Find where the given text appears and provide that cell's center as [x, y] coordinate. 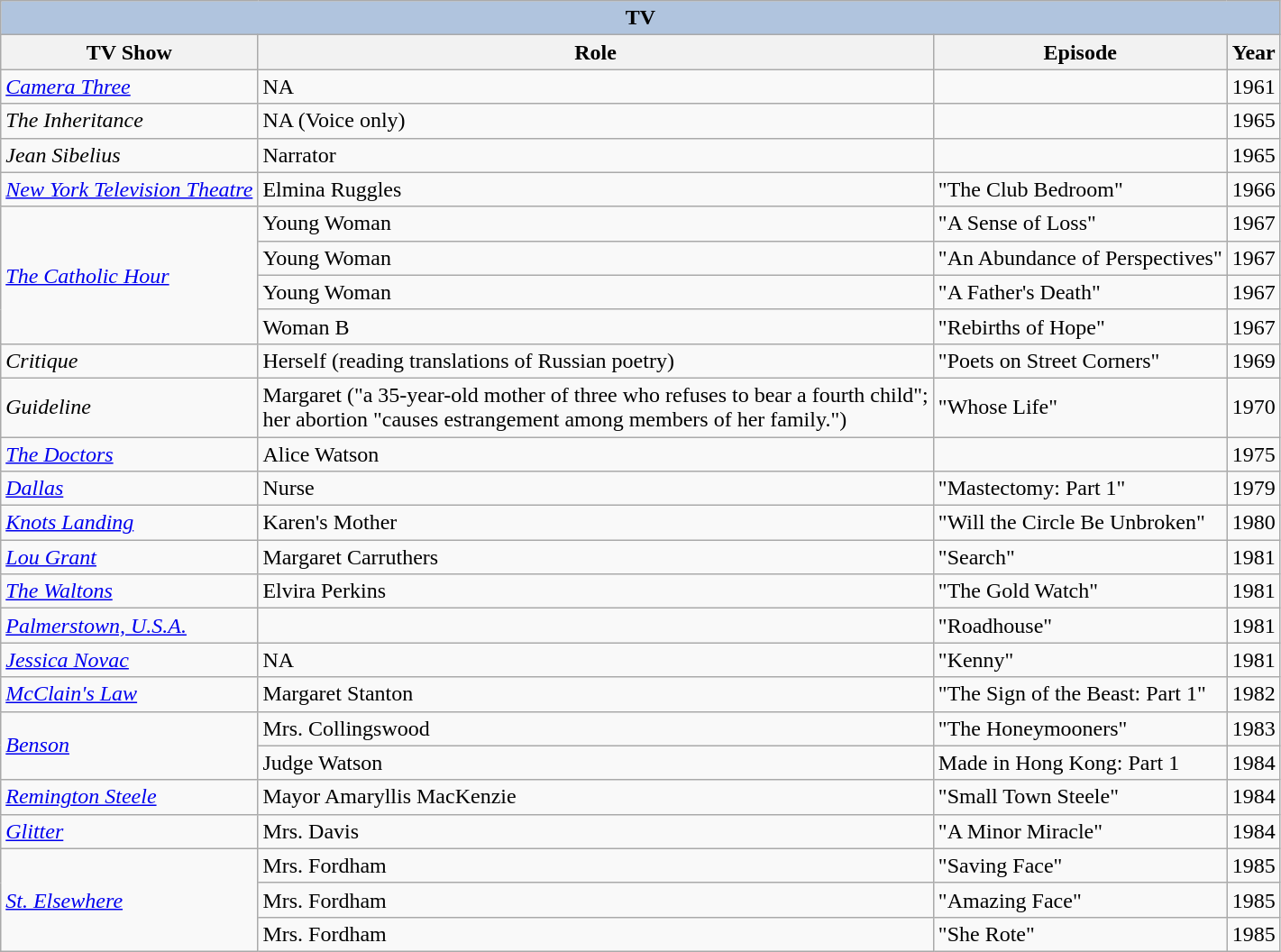
"An Abundance of Perspectives" [1080, 258]
"The Gold Watch" [1080, 591]
Herself (reading translations of Russian poetry) [595, 361]
Judge Watson [595, 763]
Elmina Ruggles [595, 189]
"A Minor Miracle" [1080, 831]
Mrs. Davis [595, 831]
Mrs. Collingswood [595, 728]
Margaret Carruthers [595, 557]
"A Sense of Loss" [1080, 224]
Jean Sibelius [130, 155]
"A Father's Death" [1080, 292]
Elvira Perkins [595, 591]
1980 [1253, 523]
Made in Hong Kong: Part 1 [1080, 763]
Benson [130, 746]
Margaret Stanton [595, 694]
Narrator [595, 155]
"She Rote" [1080, 934]
The Waltons [130, 591]
Dallas [130, 489]
Knots Landing [130, 523]
1961 [1253, 87]
Camera Three [130, 87]
1982 [1253, 694]
Karen's Mother [595, 523]
NA (Voice only) [595, 121]
"Kenny" [1080, 660]
"Saving Face" [1080, 865]
Year [1253, 52]
The Inheritance [130, 121]
McClain's Law [130, 694]
Mayor Amaryllis MacKenzie [595, 797]
TV Show [130, 52]
Guideline [130, 407]
Nurse [595, 489]
Lou Grant [130, 557]
Critique [130, 361]
"The Club Bedroom" [1080, 189]
"Will the Circle Be Unbroken" [1080, 523]
"Rebirths of Hope" [1080, 326]
The Catholic Hour [130, 275]
Woman B [595, 326]
Palmerstown, U.S.A. [130, 626]
St. Elsewhere [130, 900]
"Amazing Face" [1080, 900]
1975 [1253, 453]
1966 [1253, 189]
"Small Town Steele" [1080, 797]
Jessica Novac [130, 660]
Margaret ("a 35-year-old mother of three who refuses to bear a fourth child";her abortion "causes estrangement among members of her family.") [595, 407]
"Mastectomy: Part 1" [1080, 489]
Alice Watson [595, 453]
Remington Steele [130, 797]
TV [641, 18]
1970 [1253, 407]
1983 [1253, 728]
"The Honeymooners" [1080, 728]
The Doctors [130, 453]
Glitter [130, 831]
"Roadhouse" [1080, 626]
1979 [1253, 489]
1969 [1253, 361]
Role [595, 52]
"Poets on Street Corners" [1080, 361]
"Whose Life" [1080, 407]
New York Television Theatre [130, 189]
"The Sign of the Beast: Part 1" [1080, 694]
"Search" [1080, 557]
Episode [1080, 52]
